From the cell containing the given text, extract its center point as (x, y) coordinate. 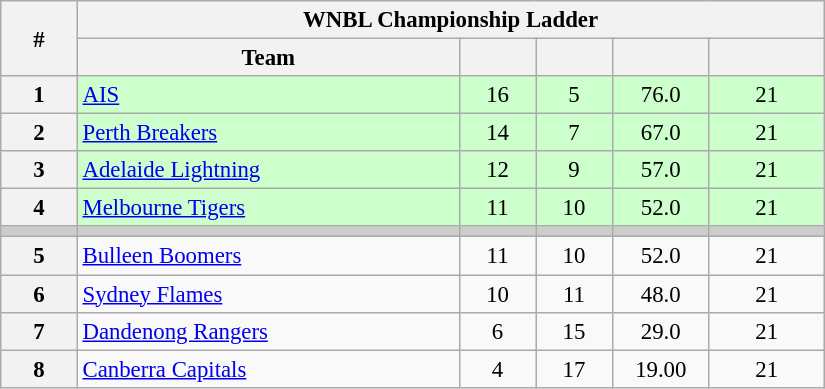
Canberra Capitals (268, 369)
# (39, 38)
Team (268, 58)
17 (574, 369)
29.0 (660, 331)
3 (39, 170)
48.0 (660, 294)
15 (574, 331)
12 (497, 170)
76.0 (660, 95)
Sydney Flames (268, 294)
1 (39, 95)
WNBL Championship Ladder (450, 20)
Dandenong Rangers (268, 331)
Melbourne Tigers (268, 208)
2 (39, 133)
14 (497, 133)
Perth Breakers (268, 133)
Adelaide Lightning (268, 170)
9 (574, 170)
16 (497, 95)
67.0 (660, 133)
19.00 (660, 369)
8 (39, 369)
AIS (268, 95)
57.0 (660, 170)
Bulleen Boomers (268, 256)
